From the cell containing the given text, extract its center point as (X, Y) coordinate. 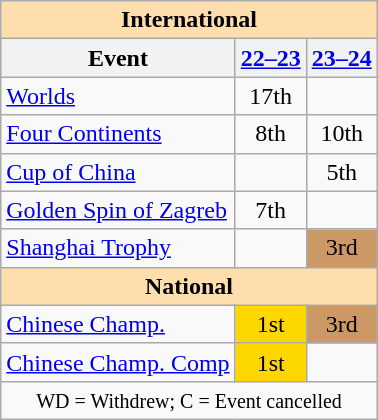
WD = Withdrew; C = Event cancelled (190, 400)
National (190, 286)
Chinese Champ. Comp (118, 362)
Four Continents (118, 134)
5th (342, 172)
Golden Spin of Zagreb (118, 210)
Event (118, 58)
7th (270, 210)
Cup of China (118, 172)
23–24 (342, 58)
Shanghai Trophy (118, 248)
10th (342, 134)
Worlds (118, 96)
22–23 (270, 58)
International (190, 20)
8th (270, 134)
17th (270, 96)
Chinese Champ. (118, 324)
